Determine the (x, y) coordinate at the center of the cell enclosing the given text.  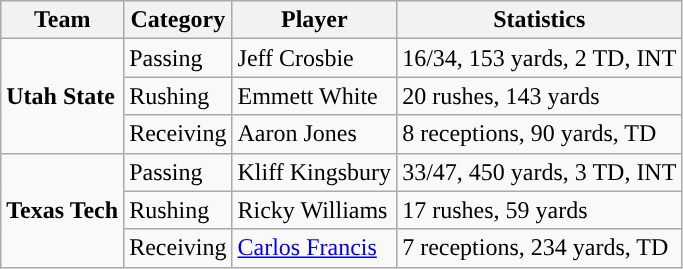
Aaron Jones (314, 134)
Category (178, 20)
Jeff Crosbie (314, 58)
Kliff Kingsbury (314, 172)
7 receptions, 234 yards, TD (540, 248)
Ricky Williams (314, 210)
Statistics (540, 20)
Utah State (62, 96)
20 rushes, 143 yards (540, 96)
Texas Tech (62, 210)
16/34, 153 yards, 2 TD, INT (540, 58)
17 rushes, 59 yards (540, 210)
8 receptions, 90 yards, TD (540, 134)
Carlos Francis (314, 248)
Player (314, 20)
Emmett White (314, 96)
Team (62, 20)
33/47, 450 yards, 3 TD, INT (540, 172)
